Detect which cell encompasses the target text, then output its [x, y] center coordinate. 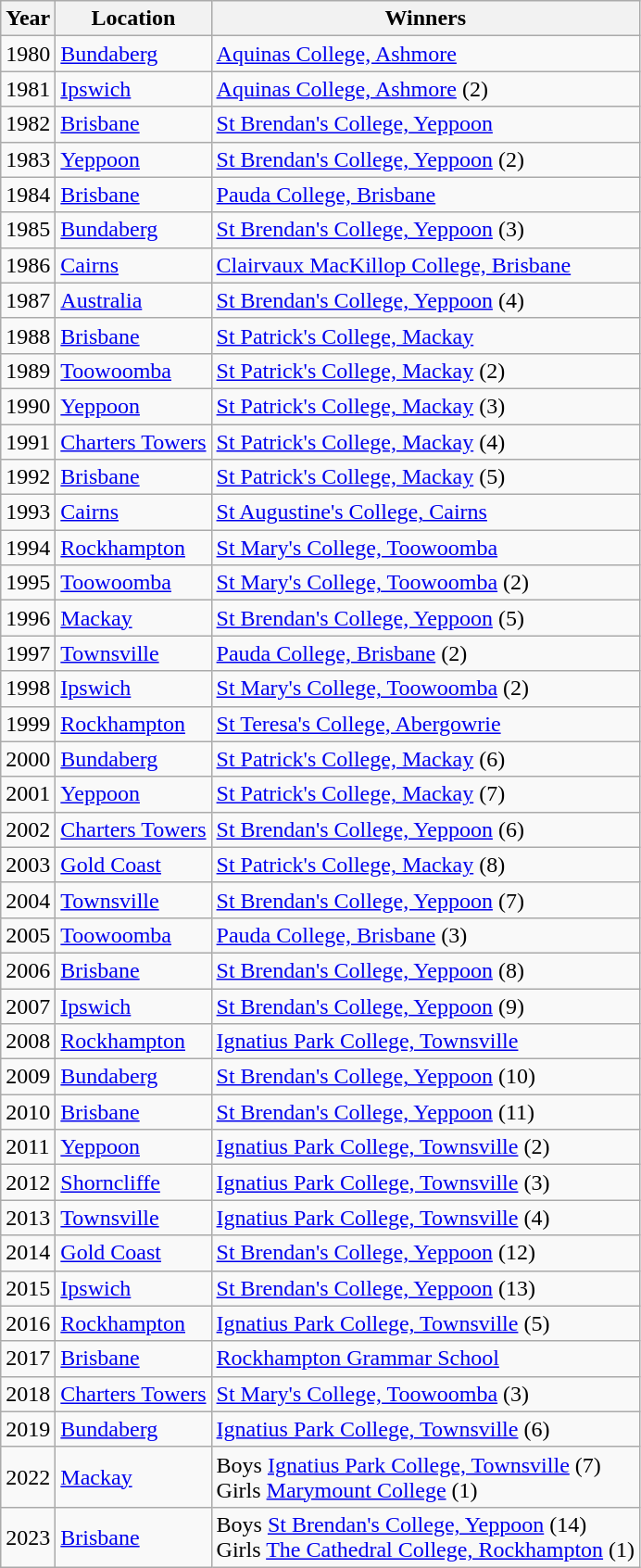
St Patrick's College, Mackay (3) [426, 406]
Ignatius Park College, Townsville (5) [426, 1323]
Australia [133, 300]
St Brendan's College, Yeppoon (7) [426, 900]
Ignatius Park College, Townsville (4) [426, 1218]
2008 [28, 1042]
St Brendan's College, Yeppoon (13) [426, 1288]
Winners [426, 19]
2010 [28, 1112]
1994 [28, 548]
Year [28, 19]
St Patrick's College, Mackay (7) [426, 794]
St Mary's College, Toowoomba [426, 548]
2014 [28, 1253]
St Brendan's College, Yeppoon (10) [426, 1077]
2003 [28, 865]
St Brendan's College, Yeppoon (5) [426, 618]
1991 [28, 442]
St Patrick's College, Mackay (2) [426, 371]
2006 [28, 970]
Rockhampton Grammar School [426, 1359]
2000 [28, 759]
St Brendan's College, Yeppoon (6) [426, 829]
Pauda College, Brisbane [426, 195]
Ignatius Park College, Townsville (3) [426, 1182]
1989 [28, 371]
Ignatius Park College, Townsville [426, 1042]
2009 [28, 1077]
St Brendan's College, Yeppoon (3) [426, 230]
St Brendan's College, Yeppoon (11) [426, 1112]
Boys Ignatius Park College, Townsville (7)Girls Marymount College (1) [426, 1477]
2013 [28, 1218]
St Mary's College, Toowoomba (3) [426, 1394]
1996 [28, 618]
St Brendan's College, Yeppoon (2) [426, 159]
St Augustine's College, Cairns [426, 512]
2022 [28, 1477]
2007 [28, 1005]
Ignatius Park College, Townsville (2) [426, 1147]
1983 [28, 159]
Pauda College, Brisbane (3) [426, 935]
1988 [28, 335]
St Brendan's College, Yeppoon (12) [426, 1253]
1995 [28, 583]
1990 [28, 406]
Shorncliffe [133, 1182]
2005 [28, 935]
St Brendan's College, Yeppoon [426, 124]
1980 [28, 54]
Clairvaux MacKillop College, Brisbane [426, 265]
2017 [28, 1359]
2012 [28, 1182]
1992 [28, 477]
1986 [28, 265]
St Teresa's College, Abergowrie [426, 724]
1997 [28, 653]
St Patrick's College, Mackay (6) [426, 759]
2002 [28, 829]
St Patrick's College, Mackay (8) [426, 865]
St Patrick's College, Mackay (5) [426, 477]
1993 [28, 512]
2023 [28, 1536]
1987 [28, 300]
1981 [28, 89]
Ignatius Park College, Townsville (6) [426, 1429]
Aquinas College, Ashmore [426, 54]
2004 [28, 900]
Boys St Brendan's College, Yeppoon (14)Girls The Cathedral College, Rockhampton (1) [426, 1536]
1984 [28, 195]
2018 [28, 1394]
2015 [28, 1288]
St Brendan's College, Yeppoon (9) [426, 1005]
1982 [28, 124]
St Brendan's College, Yeppoon (8) [426, 970]
St Brendan's College, Yeppoon (4) [426, 300]
2011 [28, 1147]
1998 [28, 689]
1985 [28, 230]
1999 [28, 724]
Pauda College, Brisbane (2) [426, 653]
2019 [28, 1429]
Location [133, 19]
St Patrick's College, Mackay [426, 335]
2016 [28, 1323]
St Patrick's College, Mackay (4) [426, 442]
2001 [28, 794]
Aquinas College, Ashmore (2) [426, 89]
